Determine the [x, y] coordinate at the center of the cell enclosing the given text.  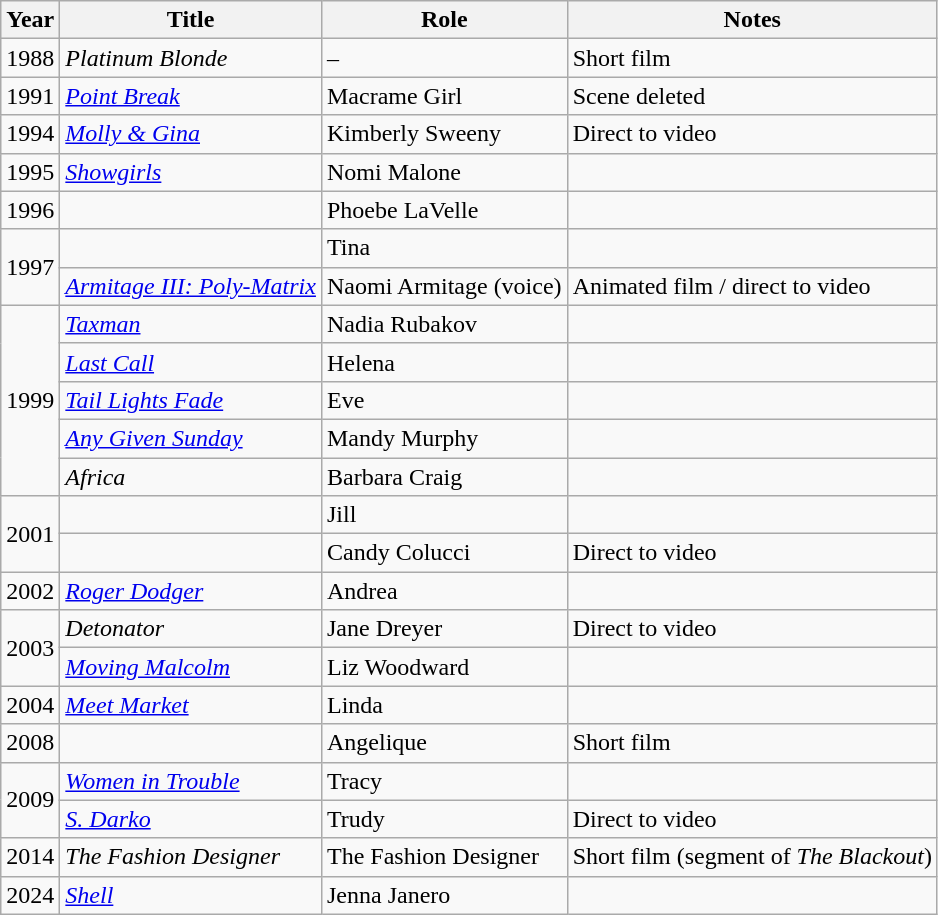
Any Given Sunday [191, 438]
Trudy [444, 819]
Naomi Armitage (voice) [444, 286]
1996 [30, 210]
Shell [191, 895]
1997 [30, 267]
Candy Colucci [444, 553]
Jenna Janero [444, 895]
Platinum Blonde [191, 58]
Nomi Malone [444, 172]
Title [191, 20]
Helena [444, 362]
Tina [444, 248]
2008 [30, 743]
– [444, 58]
Barbara Craig [444, 477]
1994 [30, 134]
Eve [444, 400]
2003 [30, 648]
Kimberly Sweeny [444, 134]
Armitage III: Poly-Matrix [191, 286]
Tracy [444, 781]
Phoebe LaVelle [444, 210]
Scene deleted [752, 96]
2024 [30, 895]
Last Call [191, 362]
2001 [30, 534]
Point Break [191, 96]
Liz Woodward [444, 667]
Year [30, 20]
1991 [30, 96]
Moving Malcolm [191, 667]
Tail Lights Fade [191, 400]
Women in Trouble [191, 781]
Short film (segment of The Blackout) [752, 857]
Molly & Gina [191, 134]
Mandy Murphy [444, 438]
1995 [30, 172]
Role [444, 20]
Linda [444, 705]
Andrea [444, 591]
1999 [30, 400]
1988 [30, 58]
Africa [191, 477]
Showgirls [191, 172]
2014 [30, 857]
Taxman [191, 324]
Roger Dodger [191, 591]
Angelique [444, 743]
S. Darko [191, 819]
Nadia Rubakov [444, 324]
Detonator [191, 629]
Meet Market [191, 705]
Jane Dreyer [444, 629]
Macrame Girl [444, 96]
Jill [444, 515]
Animated film / direct to video [752, 286]
2004 [30, 705]
2009 [30, 800]
Notes [752, 20]
2002 [30, 591]
